Extract the [X, Y] coordinate from the center of the cell holding the provided text.  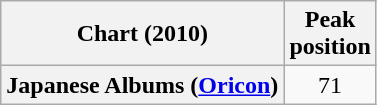
Japanese Albums (Oricon) [142, 85]
71 [330, 85]
Chart (2010) [142, 34]
Peak position [330, 34]
